Find where the given text appears and provide that cell's center as (x, y) coordinate. 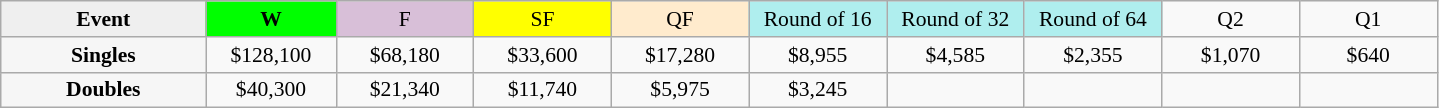
Round of 16 (818, 19)
Singles (104, 55)
$40,300 (271, 90)
W (271, 19)
$2,355 (1093, 55)
$5,975 (680, 90)
$33,600 (543, 55)
$640 (1368, 55)
Q2 (1231, 19)
QF (680, 19)
$1,070 (1231, 55)
$128,100 (271, 55)
Round of 32 (955, 19)
Doubles (104, 90)
$68,180 (405, 55)
SF (543, 19)
$21,340 (405, 90)
Round of 64 (1093, 19)
$4,585 (955, 55)
Q1 (1368, 19)
$17,280 (680, 55)
$3,245 (818, 90)
$8,955 (818, 55)
F (405, 19)
$11,740 (543, 90)
Event (104, 19)
